Return the [X, Y] coordinate for the center point of the cell that contains the specified text.  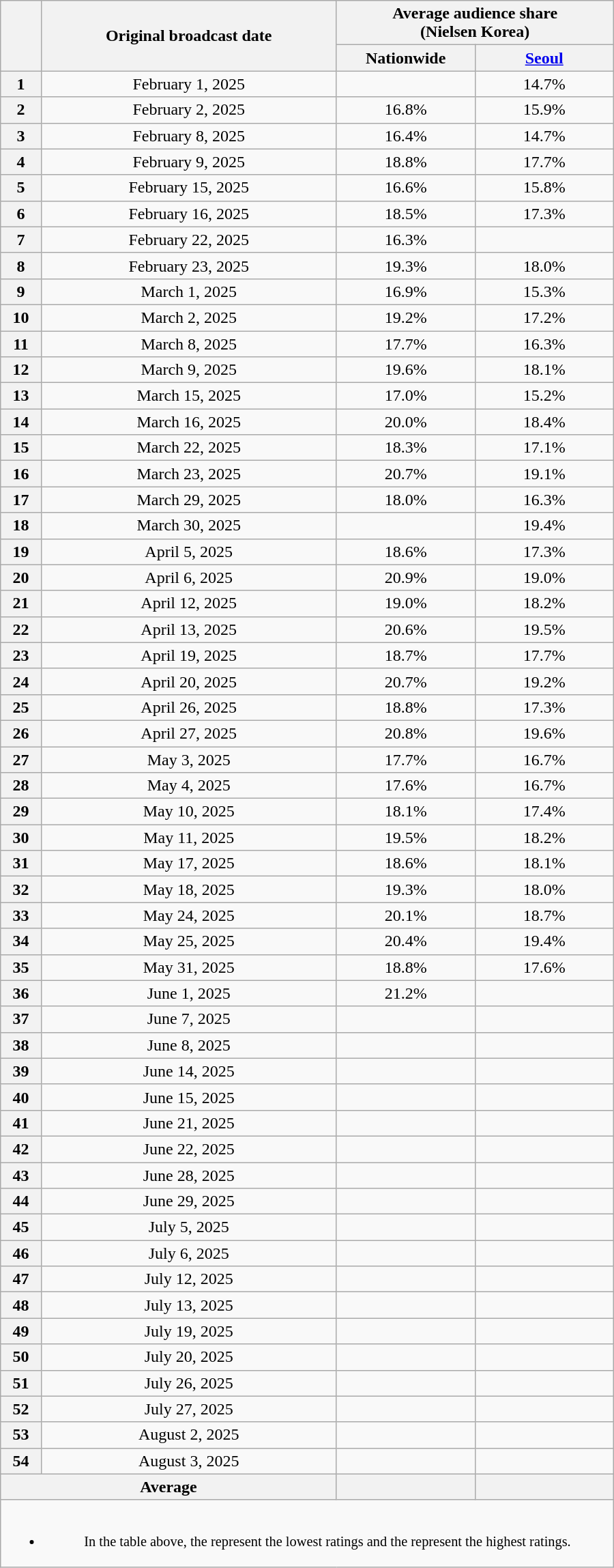
11 [21, 343]
36 [21, 993]
24 [21, 681]
28 [21, 786]
47 [21, 1279]
21 [21, 603]
18.3% [405, 448]
46 [21, 1253]
April 6, 2025 [188, 578]
10 [21, 317]
June 15, 2025 [188, 1097]
17 [21, 500]
49 [21, 1331]
March 22, 2025 [188, 448]
March 2, 2025 [188, 317]
14 [21, 422]
25 [21, 707]
4 [21, 162]
February 1, 2025 [188, 84]
15.8% [544, 188]
20.4% [405, 941]
July 5, 2025 [188, 1227]
34 [21, 941]
44 [21, 1201]
41 [21, 1123]
15 [21, 448]
April 5, 2025 [188, 552]
July 19, 2025 [188, 1331]
May 4, 2025 [188, 786]
30 [21, 838]
May 25, 2025 [188, 941]
June 21, 2025 [188, 1123]
16.9% [405, 291]
February 23, 2025 [188, 266]
17.4% [544, 812]
35 [21, 967]
52 [21, 1409]
April 27, 2025 [188, 733]
20.1% [405, 915]
April 19, 2025 [188, 655]
March 9, 2025 [188, 370]
19.1% [544, 474]
March 1, 2025 [188, 291]
9 [21, 291]
July 12, 2025 [188, 1279]
54 [21, 1461]
June 1, 2025 [188, 993]
38 [21, 1045]
8 [21, 266]
29 [21, 812]
18.5% [405, 214]
3 [21, 136]
16.4% [405, 136]
February 22, 2025 [188, 240]
March 8, 2025 [188, 343]
February 8, 2025 [188, 136]
21.2% [405, 993]
May 3, 2025 [188, 760]
17.2% [544, 317]
15.9% [544, 110]
June 28, 2025 [188, 1175]
May 18, 2025 [188, 889]
May 10, 2025 [188, 812]
51 [21, 1383]
March 29, 2025 [188, 500]
42 [21, 1149]
18 [21, 526]
August 3, 2025 [188, 1461]
February 2, 2025 [188, 110]
20.0% [405, 422]
20 [21, 578]
22 [21, 629]
50 [21, 1357]
5 [21, 188]
20.9% [405, 578]
February 16, 2025 [188, 214]
June 29, 2025 [188, 1201]
June 14, 2025 [188, 1071]
June 22, 2025 [188, 1149]
15.3% [544, 291]
39 [21, 1071]
May 11, 2025 [188, 838]
48 [21, 1305]
June 7, 2025 [188, 1019]
18.4% [544, 422]
March 30, 2025 [188, 526]
July 6, 2025 [188, 1253]
Average [169, 1487]
27 [21, 760]
15.2% [544, 396]
16.8% [405, 110]
Original broadcast date [188, 35]
March 23, 2025 [188, 474]
16 [21, 474]
32 [21, 889]
2 [21, 110]
March 16, 2025 [188, 422]
Nationwide [405, 58]
31 [21, 864]
16.6% [405, 188]
17.1% [544, 448]
May 31, 2025 [188, 967]
April 12, 2025 [188, 603]
April 13, 2025 [188, 629]
20.6% [405, 629]
February 9, 2025 [188, 162]
July 27, 2025 [188, 1409]
May 17, 2025 [188, 864]
In the table above, the represent the lowest ratings and the represent the highest ratings. [307, 1533]
July 26, 2025 [188, 1383]
April 26, 2025 [188, 707]
May 24, 2025 [188, 915]
20.8% [405, 733]
33 [21, 915]
June 8, 2025 [188, 1045]
March 15, 2025 [188, 396]
43 [21, 1175]
7 [21, 240]
February 15, 2025 [188, 188]
August 2, 2025 [188, 1435]
Average audience share(Nielsen Korea) [475, 23]
23 [21, 655]
26 [21, 733]
45 [21, 1227]
19 [21, 552]
12 [21, 370]
July 20, 2025 [188, 1357]
1 [21, 84]
40 [21, 1097]
53 [21, 1435]
13 [21, 396]
17.0% [405, 396]
Seoul [544, 58]
July 13, 2025 [188, 1305]
6 [21, 214]
37 [21, 1019]
April 20, 2025 [188, 681]
